Provide the [X, Y] coordinate of the cell's center where the given text is located.  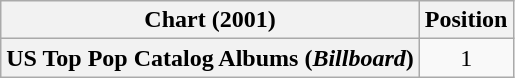
US Top Pop Catalog Albums (Billboard) [210, 58]
1 [466, 58]
Position [466, 20]
Chart (2001) [210, 20]
